Output the [X, Y] coordinate of the center of the cell containing the given text.  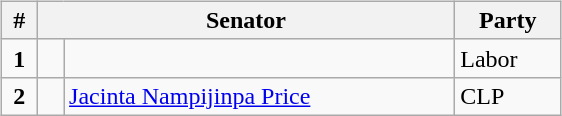
1 [19, 58]
Senator [246, 20]
CLP [508, 96]
2 [19, 96]
Party [508, 20]
Labor [508, 58]
Jacinta Nampijinpa Price [260, 96]
# [19, 20]
